Determine the [X, Y] coordinate at the center of the cell enclosing the given text.  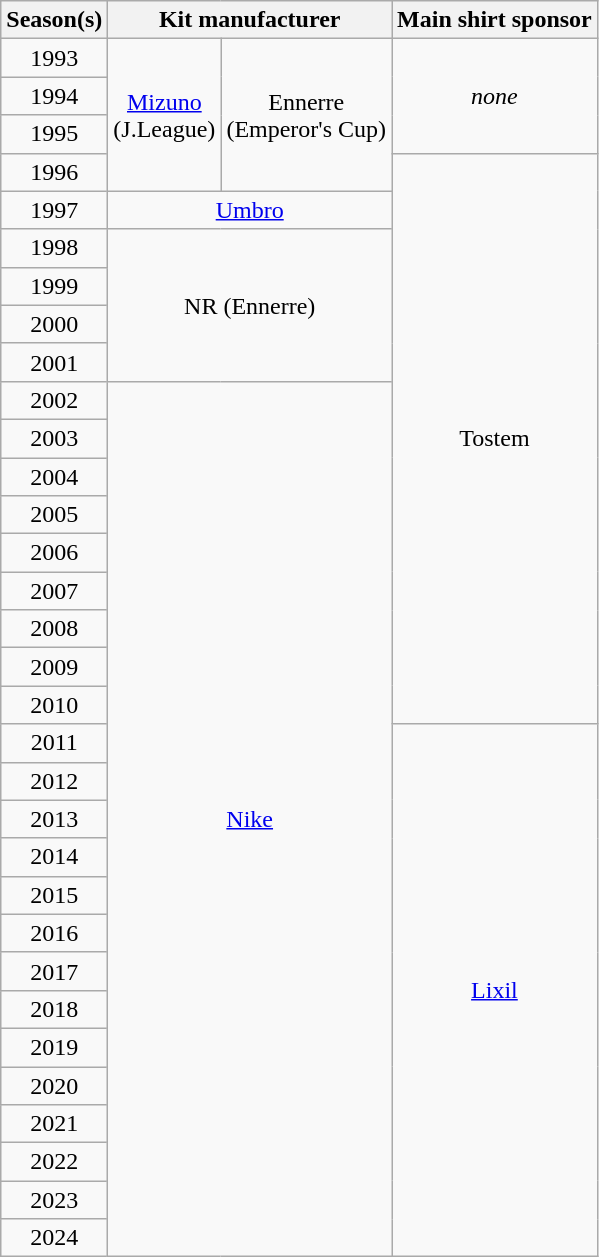
2012 [54, 781]
1997 [54, 210]
2002 [54, 400]
NR (Ennerre) [250, 305]
2004 [54, 477]
1996 [54, 172]
2023 [54, 1200]
1999 [54, 286]
Nike [250, 818]
2001 [54, 362]
Lixil [495, 990]
2011 [54, 743]
2018 [54, 1009]
Kit manufacturer [250, 20]
2021 [54, 1124]
2016 [54, 933]
Main shirt sponsor [495, 20]
2008 [54, 629]
2006 [54, 553]
2005 [54, 515]
Ennerre(Emperor's Cup) [306, 115]
2010 [54, 705]
Umbro [250, 210]
Mizuno(J.League) [164, 115]
2022 [54, 1162]
none [495, 96]
2009 [54, 667]
2003 [54, 438]
1998 [54, 248]
1995 [54, 134]
2019 [54, 1047]
2024 [54, 1238]
2014 [54, 857]
2017 [54, 971]
Tostem [495, 438]
2020 [54, 1085]
2000 [54, 324]
2015 [54, 895]
Season(s) [54, 20]
2013 [54, 819]
2007 [54, 591]
1994 [54, 96]
1993 [54, 58]
